Capture the cell that displays the provided text and extract its [x, y] central coordinate. 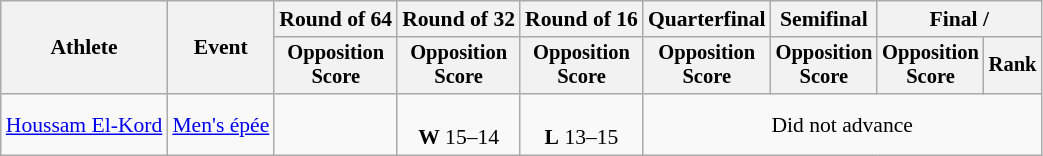
Semifinal [824, 19]
Round of 16 [582, 19]
Event [220, 48]
Did not advance [842, 124]
Round of 64 [336, 19]
Men's épée [220, 124]
W 15–14 [458, 124]
Round of 32 [458, 19]
Quarterfinal [707, 19]
Athlete [84, 48]
Final / [959, 19]
Houssam El-Kord [84, 124]
L 13–15 [582, 124]
Rank [1013, 66]
